Identify which cell holds the provided text, then report its [X, Y] central coordinate. 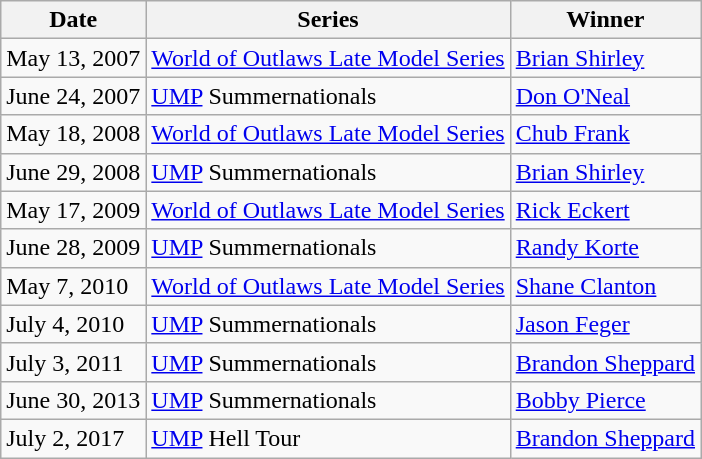
Randy Korte [605, 248]
Series [328, 20]
UMP Hell Tour [328, 438]
Chub Frank [605, 134]
June 24, 2007 [74, 96]
May 17, 2009 [74, 210]
July 4, 2010 [74, 324]
May 13, 2007 [74, 58]
Winner [605, 20]
July 2, 2017 [74, 438]
May 18, 2008 [74, 134]
June 28, 2009 [74, 248]
May 7, 2010 [74, 286]
Date [74, 20]
Bobby Pierce [605, 400]
June 29, 2008 [74, 172]
Jason Feger [605, 324]
July 3, 2011 [74, 362]
Don O'Neal [605, 96]
Shane Clanton [605, 286]
Rick Eckert [605, 210]
June 30, 2013 [74, 400]
